Provide the (X, Y) coordinate of the cell's center where the given text is located.  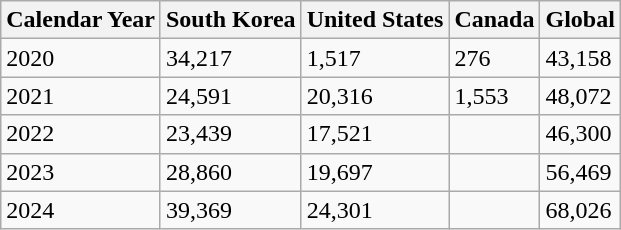
2020 (81, 58)
46,300 (580, 134)
28,860 (230, 172)
39,369 (230, 210)
34,217 (230, 58)
19,697 (375, 172)
2021 (81, 96)
1,517 (375, 58)
23,439 (230, 134)
2024 (81, 210)
43,158 (580, 58)
20,316 (375, 96)
24,301 (375, 210)
Global (580, 20)
United States (375, 20)
2022 (81, 134)
17,521 (375, 134)
68,026 (580, 210)
48,072 (580, 96)
276 (494, 58)
1,553 (494, 96)
Canada (494, 20)
2023 (81, 172)
56,469 (580, 172)
Calendar Year (81, 20)
South Korea (230, 20)
24,591 (230, 96)
